Output the (X, Y) coordinate of the center of the cell containing the given text.  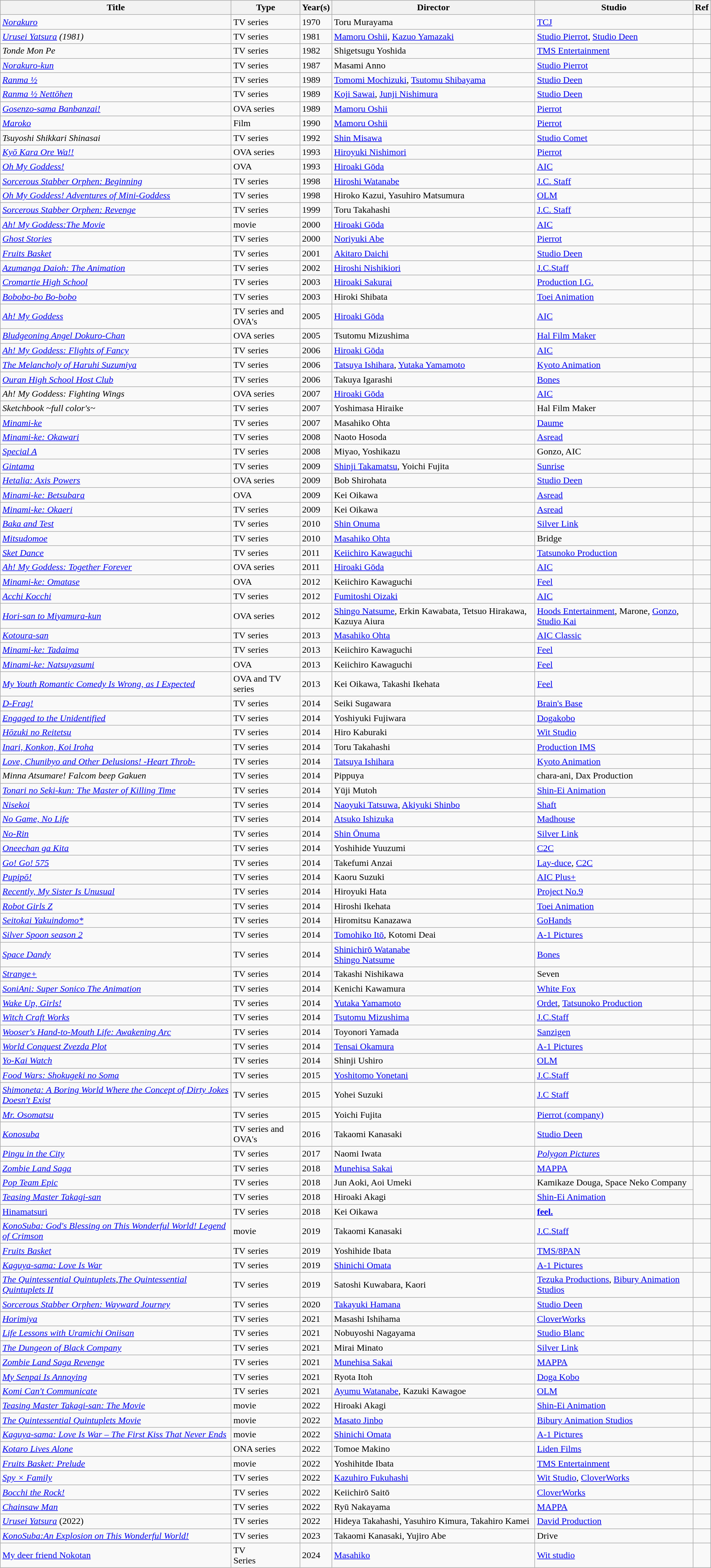
Lay-duce, C2C (614, 862)
Hiroyuki Nishimori (433, 152)
Hideya Takahashi, Yasuhiro Kimura, Takahiro Kamei (433, 1521)
Engaged to the Unidentified (116, 718)
Kaguya-sama: Love Is War (116, 1265)
Silver Spoon season 2 (116, 935)
Liden Films (614, 1449)
Inari, Konkon, Koi Iroha (116, 747)
Shin Ōnuma (433, 834)
Film (266, 123)
Ah! My Goddess: Together Forever (116, 567)
No Game, No Life (116, 819)
Mr. Osomatsu (116, 1114)
Zombie Land Saga Revenge (116, 1362)
Bridge (614, 538)
Minami-ke (116, 423)
Keiichirō Saitō (433, 1492)
Mirai Minato (433, 1348)
Studio Pierrot, Studio Deen (614, 36)
Ah! My Goddess: Fighting Wings (116, 394)
Food Wars: Shokugeki no Soma (116, 1075)
Bob Shirohata (433, 481)
Special A (116, 452)
Mamoru Oshii, Kazuo Yamazaki (433, 36)
The Melancholy of Haruhi Suzumiya (116, 365)
Yoshiyuki Fujiwara (433, 718)
Hiroshi Nishikiori (433, 268)
Tensai Okamura (433, 1046)
Hiroyuki Hata (433, 891)
Production I.G. (614, 282)
Pierrot (company) (614, 1114)
Urusei Yatsura (1981) (116, 36)
Robot Girls Z (116, 906)
Seven (614, 974)
Spy × Family (116, 1478)
2001 (316, 253)
Pingu in the City (116, 1153)
Hetalia: Axis Powers (116, 481)
Yoshihide Ibata (433, 1251)
Naomi Iwata (433, 1153)
The Dungeon of Black Company (116, 1348)
Naoyuki Tatsuwa, Akiyuki Shinbo (433, 805)
Oh My Goddess! (116, 166)
Doga Kobo (614, 1377)
Hiromitsu Kanazawa (433, 921)
Minami-ke: Okawari (116, 437)
Sunrise (614, 466)
KonoSuba:An Explosion on This Wonderful World! (116, 1536)
1987 (316, 65)
Production IMS (614, 747)
Kei Oikawa, Takashi Ikehata (433, 684)
D-Frag! (116, 704)
Love, Chunibyo and Other Delusions! -Heart Throb- (116, 761)
Fruits Basket: Prelude (116, 1464)
C2C (614, 848)
1970 (316, 22)
Seiki Sugawara (433, 704)
2016 (316, 1134)
J.C Staff (614, 1095)
Masami Anno (433, 65)
Kaguya-sama: Love Is War – The First Kiss That Never Ends (116, 1435)
Yoshihide Yuuzumi (433, 848)
Ayumu Watanabe, Kazuki Kawagoe (433, 1391)
Ouran High School Host Club (116, 379)
Yoshimasa Hiraike (433, 408)
Kazuhiro Fukuhashi (433, 1478)
Studio Comet (614, 138)
Tatsuya Ishihara, Yutaka Yamamoto (433, 365)
Ah! My Goddess: Flights of Fancy (116, 350)
Yoichi Fujita (433, 1114)
World Conquest Zvezda Plot (116, 1046)
1981 (316, 36)
Shinichirō WatanabeShingo Natsume (433, 954)
Minami-ke: Okaeri (116, 509)
Komi Can't Communicate (116, 1391)
Hiroshi Watanabe (433, 181)
No-Rin (116, 834)
Life Lessons with Uramichi Oniisan (116, 1333)
Hori-san to Miyamura-kun (116, 615)
Azumanga Daioh: The Animation (116, 268)
Ah! My Goddess (116, 316)
Minami-ke: Betsubara (116, 495)
Norakuro (116, 22)
White Fox (614, 989)
Tonde Mon Pe (116, 51)
Shaft (614, 805)
My deer friend Nokotan (116, 1555)
Zombie Land Saga (116, 1168)
Studio Blanc (614, 1333)
Yūji Mutoh (433, 790)
2017 (316, 1153)
Strange+ (116, 974)
KonoSuba: God's Blessing on This Wonderful World! Legend of Crimson (116, 1231)
The Quintessential Quintuplets,The Quintessential Quintuplets II (116, 1285)
Gintama (116, 466)
Shinji Ushiro (433, 1061)
Go! Go! 575 (116, 862)
Ryota Itoh (433, 1377)
Baka and Test (116, 524)
Hoods Entertainment, Marone, Gonzo, Studio Kai (614, 615)
Ranma ½ (116, 80)
1992 (316, 138)
Ref (702, 8)
Horimiya (116, 1319)
Naoto Hosoda (433, 437)
1982 (316, 51)
Ah! My Goddess:The Movie (116, 225)
Takuya Igarashi (433, 379)
Sorcerous Stabber Orphen: Beginning (116, 181)
Kotaro Lives Alone (116, 1449)
ONA series (266, 1449)
Masato Jinbo (433, 1420)
2024 (316, 1555)
Project No.9 (614, 891)
Wooser's Hand-to-Mouth Life: Awakening Arc (116, 1032)
Tomoe Makino (433, 1449)
SoniAni: Super Sonico The Animation (116, 989)
Pippuya (433, 776)
Pupipō! (116, 877)
Hiro Kaburaki (433, 733)
Acchi Kocchi (116, 596)
chara-ani, Dax Production (614, 776)
Nobuyoshi Nagayama (433, 1333)
Atsuko Ishizuka (433, 819)
Madhouse (614, 819)
Bludgeoning Angel Dokuro-Chan (116, 336)
Seitokai Yakuindomo* (116, 921)
Toru Murayama (433, 22)
Shinji Takamatsu, Yoichi Fujita (433, 466)
Shimoneta: A Boring World Where the Concept of Dirty Jokes Doesn't Exist (116, 1095)
Teasing Master Takagi-san (116, 1197)
Recently, My Sister Is Unusual (116, 891)
2020 (316, 1304)
Dogakobo (614, 718)
Minami-ke: Natsuyasumi (116, 665)
Yohei Suzuki (433, 1095)
Takashi Nishikawa (433, 974)
Kamikaze Douga, Space Neko Company (614, 1183)
Wake Up, Girls! (116, 1003)
TCJ (614, 22)
Sorcerous Stabber Orphen: Revenge (116, 210)
Bocchi the Rock! (116, 1492)
Tomomi Mochizuki, Tsutomu Shibayama (433, 80)
Tatsunoko Production (614, 553)
Oh My Goddess! Adventures of Mini-Goddess (116, 196)
Bobobo-bo Bo-bobo (116, 297)
My Senpai Is Annoying (116, 1377)
Teasing Master Takagi-san: The Movie (116, 1405)
Sket Dance (116, 553)
Shin Misawa (433, 138)
Sketchbook ~full color's~ (116, 408)
Mitsudomoe (116, 538)
Type (266, 8)
Norakuro-kun (116, 65)
Cromartie High School (116, 282)
Year(s) (316, 8)
Takayuki Hamana (433, 1304)
Tatsuya Ishihara (433, 761)
Wit studio (614, 1555)
AIC Plus+ (614, 877)
Hiroki Shibata (433, 297)
Brain's Base (614, 704)
Yo-Kai Watch (116, 1061)
Drive (614, 1536)
Kenichi Kawamura (433, 989)
Ghost Stories (116, 239)
Ranma ½ Nettōhen (116, 94)
feel. (614, 1212)
Sanzigen (614, 1032)
Maroko (116, 123)
Kaoru Suzuki (433, 877)
Studio (614, 8)
Title (116, 8)
Shin Onuma (433, 524)
Wit Studio, CloverWorks (614, 1478)
Satoshi Kuwabara, Kaori (433, 1285)
Masahiko (433, 1555)
Akitaro Daichi (433, 253)
Hiroko Kazui, Yasuhiro Matsumura (433, 196)
Wit Studio (614, 733)
David Production (614, 1521)
Hiroaki Sakurai (433, 282)
The Quintessential Quintuplets Movie (116, 1420)
Yoshihitde Ibata (433, 1464)
Pop Team Epic (116, 1183)
Hōzuki no Reitetsu (116, 733)
Koji Sawai, Junji Nishimura (433, 94)
2023 (316, 1536)
Ordet, Tatsunoko Production (614, 1003)
Takaomi Kanasaki, Yujiro Abe (433, 1536)
Shingo Natsume, Erkin Kawabata, Tetsuo Hirakawa, Kazuya Aiura (433, 615)
Director (433, 8)
Toyonori Yamada (433, 1032)
Masashi Ishihama (433, 1319)
Noriyuki Abe (433, 239)
1999 (316, 210)
Shigetsugu Yoshida (433, 51)
Yoshitomo Yonetani (433, 1075)
1990 (316, 123)
Gosenzo-sama Banbanzai! (116, 109)
Gonzo, AIC (614, 452)
Tezuka Productions, Bibury Animation Studios (614, 1285)
Kyō Kara Ore Wa!! (116, 152)
Witch Craft Works (116, 1017)
Miyao, Yoshikazu (433, 452)
2002 (316, 268)
Urusei Yatsura (2022) (116, 1521)
Chainsaw Man (116, 1507)
Bibury Animation Studios (614, 1420)
Yutaka Yamamoto (433, 1003)
Daume (614, 423)
Studio Pierrot (614, 65)
Space Dandy (116, 954)
Takefumi Anzai (433, 862)
Minami-ke: Omatase (116, 582)
Hinamatsuri (116, 1212)
Sorcerous Stabber Orphen: Wayward Journey (116, 1304)
Tsuyoshi Shikkari Shinasai (116, 138)
GoHands (614, 921)
Ryū Nakayama (433, 1507)
Tomohiko Itō, Kotomi Deai (433, 935)
Kotoura-san (116, 635)
Minna Atsumare! Falcom beep Gakuen (116, 776)
My Youth Romantic Comedy Is Wrong, as I Expected (116, 684)
Tonari no Seki-kun: The Master of Killing Time (116, 790)
TMS/8PAN (614, 1251)
Hiroshi Ikehata (433, 906)
AIC Classic (614, 635)
Jun Aoki, Aoi Umeki (433, 1183)
Fumitoshi Oizaki (433, 596)
Oneechan ga Kita (116, 848)
Polygon Pictures (614, 1153)
Nisekoi (116, 805)
OVA and TV series (266, 684)
TVSeries (266, 1555)
Minami-ke: Tadaima (116, 650)
Konosuba (116, 1134)
